Extract the (X, Y) coordinate from the center of the cell holding the provided text.  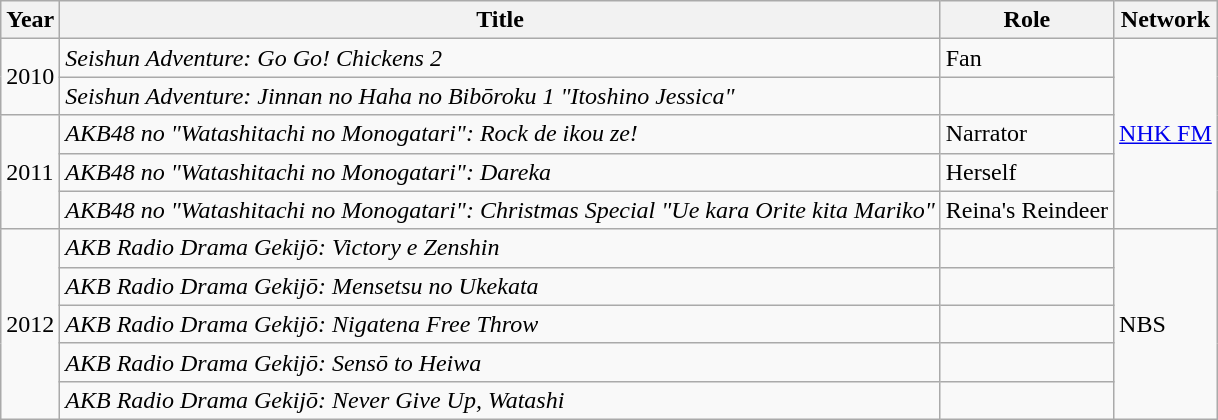
Seishun Adventure: Jinnan no Haha no Bibōroku 1 "Itoshino Jessica" (500, 96)
NHK FM (1166, 134)
AKB Radio Drama Gekijō: Victory e Zenshin (500, 248)
AKB Radio Drama Gekijō: Sensō to Heiwa (500, 362)
2012 (30, 324)
NBS (1166, 324)
Role (1026, 20)
Year (30, 20)
2011 (30, 172)
AKB48 no "Watashitachi no Monogatari": Christmas Special "Ue kara Orite kita Mariko" (500, 210)
Herself (1026, 172)
2010 (30, 77)
Title (500, 20)
AKB Radio Drama Gekijō: Nigatena Free Throw (500, 324)
AKB Radio Drama Gekijō: Never Give Up, Watashi (500, 400)
Narrator (1026, 134)
AKB Radio Drama Gekijō: Mensetsu no Ukekata (500, 286)
Fan (1026, 58)
Seishun Adventure: Go Go! Chickens 2 (500, 58)
AKB48 no "Watashitachi no Monogatari": Dareka (500, 172)
Network (1166, 20)
Reina's Reindeer (1026, 210)
AKB48 no "Watashitachi no Monogatari": Rock de ikou ze! (500, 134)
